Pinpoint the cell where the given text exists, returning its [X, Y] midpoint coordinate. 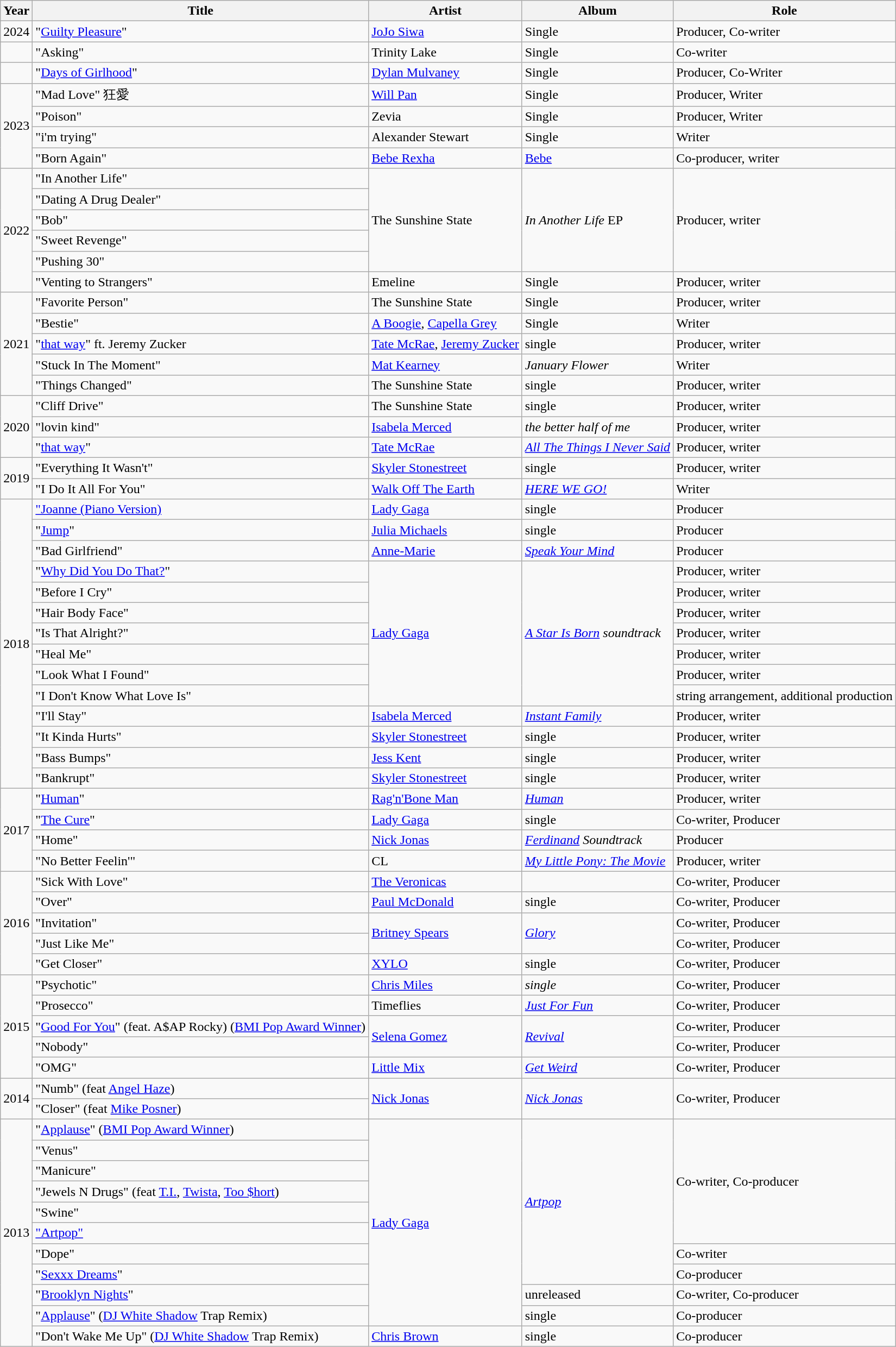
Artist [445, 11]
All The Things I Never Said [597, 448]
string arrangement, additional production [785, 695]
"Applause" (BMI Pop Award Winner) [201, 1130]
2014 [16, 1098]
"Why Did You Do That?" [201, 571]
A Boogie, Capella Grey [445, 323]
"Just Like Me" [201, 943]
Role [785, 11]
"Human" [201, 799]
Zevia [445, 117]
"Bankrupt" [201, 778]
"Jump" [201, 530]
"that way" [201, 448]
2013 [16, 1233]
"Cliff Drive" [201, 406]
"Everything It Wasn't" [201, 468]
"Prosecco" [201, 1005]
"Dating A Drug Dealer" [201, 199]
Walk Off The Earth [445, 489]
"Poison" [201, 117]
"Swine" [201, 1212]
2022 [16, 230]
unreleased [597, 1295]
"In Another Life" [201, 179]
My Little Pony: The Movie [597, 861]
Producer, Co-Writer [785, 73]
Tate McRae [445, 448]
Will Pan [445, 95]
"Brooklyn Nights" [201, 1295]
the better half of me [597, 426]
Trinity Lake [445, 52]
"Sexxx Dreams" [201, 1274]
"Bob" [201, 220]
"Pushing 30" [201, 261]
Chris Miles [445, 985]
Get Weird [597, 1067]
Tate McRae, Jeremy Zucker [445, 344]
"Venting to Strangers" [201, 282]
"that way" ft. Jeremy Zucker [201, 344]
"Mad Love" 狂愛 [201, 95]
"Over" [201, 902]
2018 [16, 644]
In Another Life EP [597, 220]
2020 [16, 426]
"i'm trying" [201, 137]
"No Better Feelin'" [201, 861]
"Born Again" [201, 158]
Selena Gomez [445, 1036]
"Is That Alright?" [201, 633]
Bebe Rexha [445, 158]
"Numb" (feat Angel Haze) [201, 1088]
Timeflies [445, 1005]
XYLO [445, 964]
"Venus" [201, 1150]
Julia Michaels [445, 530]
"lovin kind" [201, 426]
Little Mix [445, 1067]
The Veronicas [445, 882]
Artpop [597, 1202]
"Guilty Pleasure" [201, 32]
"I Do It All For You" [201, 489]
Mat Kearney [445, 364]
Glory [597, 933]
Instant Family [597, 716]
"Joanne (Piano Version) [201, 509]
Revival [597, 1036]
Just For Fun [597, 1005]
Ferdinand Soundtrack [597, 840]
"Sweet Revenge" [201, 241]
Rag'n'Bone Man [445, 799]
"Stuck In The Moment" [201, 364]
"Sick With Love" [201, 882]
Alexander Stewart [445, 137]
Year [16, 11]
"Psychotic" [201, 985]
Producer, Co-writer [785, 32]
"Artpop" [201, 1233]
A Star Is Born soundtrack [597, 633]
2017 [16, 830]
Human [597, 799]
Paul McDonald [445, 902]
"It Kinda Hurts" [201, 737]
"Home" [201, 840]
Dylan Mulvaney [445, 73]
Title [201, 11]
"Don't Wake Me Up" (DJ White Shadow Trap Remix) [201, 1336]
"Manicure" [201, 1171]
"Bestie" [201, 323]
"Heal Me" [201, 654]
"I'll Stay" [201, 716]
"Closer" (feat Mike Posner) [201, 1109]
"OMG" [201, 1067]
Jess Kent [445, 758]
"Things Changed" [201, 385]
"Bass Bumps" [201, 758]
"Days of Girlhood" [201, 73]
"Before I Cry" [201, 592]
"Applause" (DJ White Shadow Trap Remix) [201, 1315]
Speak Your Mind [597, 551]
2019 [16, 479]
2021 [16, 344]
"Bad Girlfriend" [201, 551]
"Invitation" [201, 923]
CL [445, 861]
"Favorite Person" [201, 303]
"Hair Body Face" [201, 613]
"Dope" [201, 1254]
2015 [16, 1026]
Anne-Marie [445, 551]
2024 [16, 32]
JoJo Siwa [445, 32]
Album [597, 11]
"I Don't Know What Love Is" [201, 695]
Britney Spears [445, 933]
"The Cure" [201, 820]
Co-producer, writer [785, 158]
"Get Closer" [201, 964]
2016 [16, 923]
January Flower [597, 364]
Emeline [445, 282]
HERE WE GO! [597, 489]
Bebe [597, 158]
"Asking" [201, 52]
"Nobody" [201, 1047]
"Good For You" (feat. A$AP Rocky) (BMI Pop Award Winner) [201, 1026]
"Jewels N Drugs" (feat T.I., Twista, Too $hort) [201, 1192]
"Look What I Found" [201, 675]
2023 [16, 126]
Chris Brown [445, 1336]
